Pinpoint the cell where the given text exists, returning its [X, Y] midpoint coordinate. 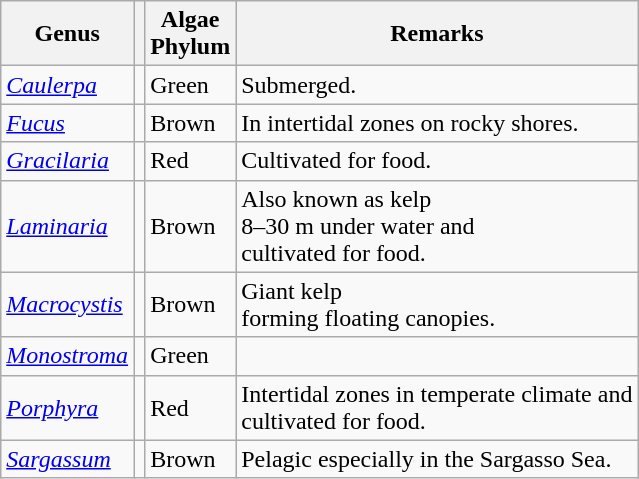
Gracilaria [68, 161]
Genus [68, 34]
AlgaePhylum [190, 34]
In intertidal zones on rocky shores. [437, 123]
Remarks [437, 34]
Porphyra [68, 408]
Caulerpa [68, 85]
Also known as kelp8–30 m under water andcultivated for food. [437, 226]
Cultivated for food. [437, 161]
Pelagic especially in the Sargasso Sea. [437, 459]
Monostroma [68, 356]
Macrocystis [68, 304]
Fucus [68, 123]
Intertidal zones in temperate climate andcultivated for food. [437, 408]
Sargassum [68, 459]
Laminaria [68, 226]
Submerged. [437, 85]
Giant kelpforming floating canopies. [437, 304]
